From the cell containing the given text, extract its center point as [x, y] coordinate. 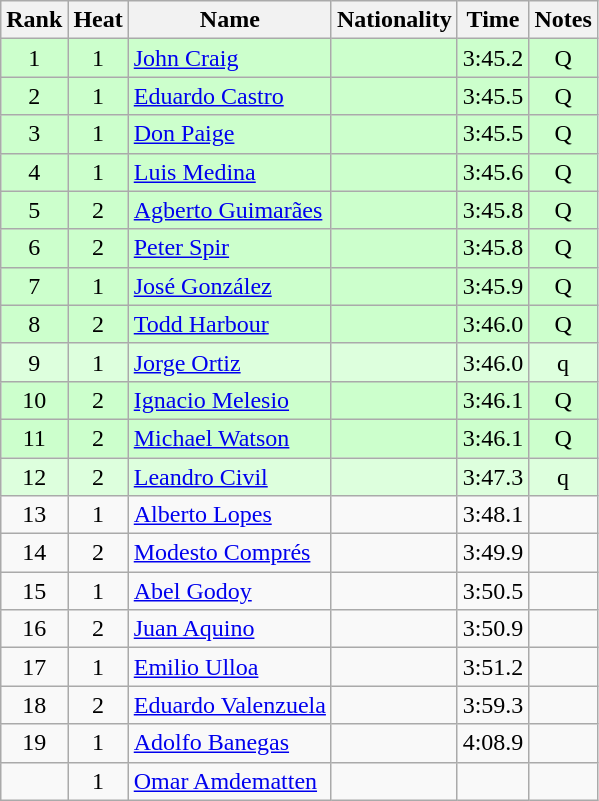
Modesto Comprés [230, 553]
3:45.9 [493, 286]
3:49.9 [493, 553]
Time [493, 20]
John Craig [230, 58]
Don Paige [230, 134]
17 [34, 667]
3 [34, 134]
Eduardo Valenzuela [230, 705]
3:48.1 [493, 515]
José González [230, 286]
15 [34, 591]
3:45.6 [493, 172]
Omar Amdematten [230, 781]
Michael Watson [230, 438]
Juan Aquino [230, 629]
18 [34, 705]
14 [34, 553]
3:59.3 [493, 705]
Alberto Lopes [230, 515]
Rank [34, 20]
Todd Harbour [230, 324]
Emilio Ulloa [230, 667]
4:08.9 [493, 743]
3:51.2 [493, 667]
Notes [563, 20]
Adolfo Banegas [230, 743]
Agberto Guimarães [230, 210]
8 [34, 324]
Heat [98, 20]
10 [34, 400]
3:47.3 [493, 477]
Luis Medina [230, 172]
Jorge Ortiz [230, 362]
9 [34, 362]
Eduardo Castro [230, 96]
3:45.2 [493, 58]
Peter Spir [230, 248]
3:50.5 [493, 591]
Leandro Civil [230, 477]
Name [230, 20]
11 [34, 438]
Abel Godoy [230, 591]
3:50.9 [493, 629]
Ignacio Melesio [230, 400]
19 [34, 743]
13 [34, 515]
7 [34, 286]
Nationality [394, 20]
12 [34, 477]
4 [34, 172]
5 [34, 210]
6 [34, 248]
16 [34, 629]
